Locate the cell with the specified text and output its (X, Y) center coordinate. 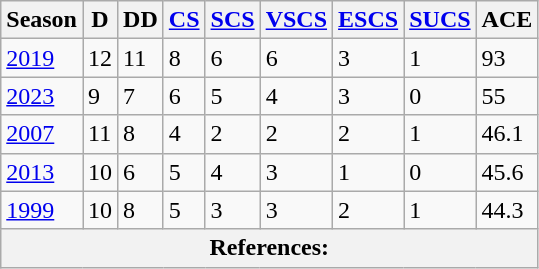
44.3 (507, 210)
45.6 (507, 172)
1999 (42, 210)
References: (270, 248)
2023 (42, 96)
SUCS (440, 20)
55 (507, 96)
9 (100, 96)
2019 (42, 58)
Season (42, 20)
46.1 (507, 134)
D (100, 20)
ACE (507, 20)
12 (100, 58)
CS (184, 20)
ESCS (368, 20)
DD (141, 20)
2013 (42, 172)
SCS (232, 20)
2007 (42, 134)
7 (141, 96)
VSCS (296, 20)
93 (507, 58)
